Scan for the cell matching the given text and deliver its (x, y) coordinate at center. 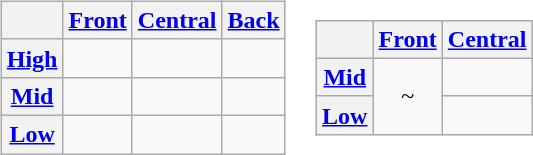
Back (254, 20)
~ (408, 96)
High (32, 58)
